Determine the [x, y] coordinate at the center of the cell enclosing the given text.  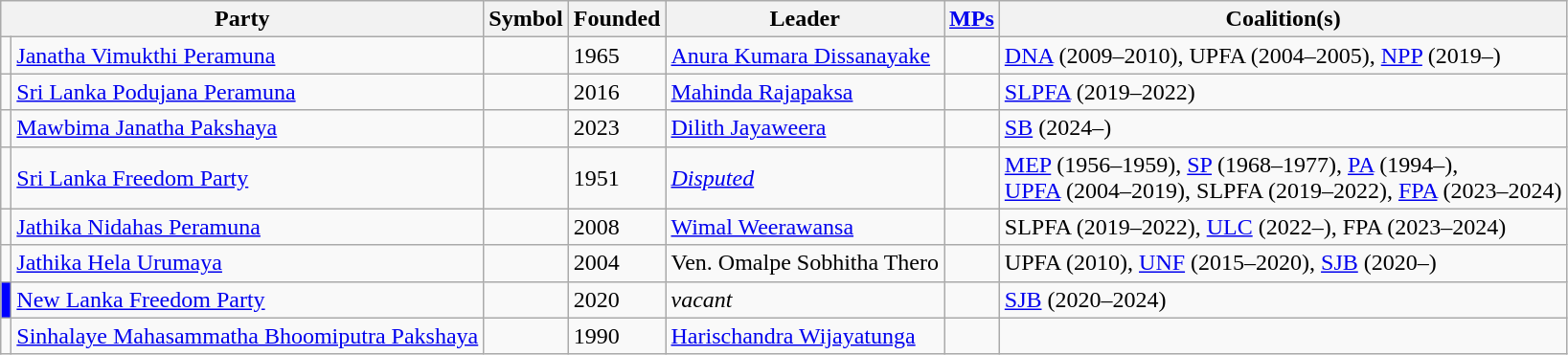
Janatha Vimukthi Peramuna [247, 55]
Mahinda Rajapaksa [805, 92]
Anura Kumara Dissanayake [805, 55]
Jathika Nidahas Peramuna [247, 227]
SLPFA (2019–2022) [1284, 92]
SLPFA (2019–2022), ULC (2022–), FPA (2023–2024) [1284, 227]
2023 [617, 128]
Disputed [805, 178]
MEP (1956–1959), SP (1968–1977), PA (1994–),UPFA (2004–2019), SLPFA (2019–2022), FPA (2023–2024) [1284, 178]
SB (2024–) [1284, 128]
New Lanka Freedom Party [247, 300]
MPs [972, 19]
1990 [617, 336]
Founded [617, 19]
1965 [617, 55]
Leader [805, 19]
Sri Lanka Podujana Peramuna [247, 92]
Coalition(s) [1284, 19]
Jathika Hela Urumaya [247, 263]
Dilith Jayaweera [805, 128]
Sri Lanka Freedom Party [247, 178]
DNA (2009–2010), UPFA (2004–2005), NPP (2019–) [1284, 55]
2004 [617, 263]
Wimal Weerawansa [805, 227]
Harischandra Wijayatunga [805, 336]
2008 [617, 227]
Sinhalaye Mahasammatha Bhoomiputra Pakshaya [247, 336]
Party [242, 19]
SJB (2020–2024) [1284, 300]
2016 [617, 92]
1951 [617, 178]
UPFA (2010), UNF (2015–2020), SJB (2020–) [1284, 263]
Ven. Omalpe Sobhitha Thero [805, 263]
Symbol [526, 19]
2020 [617, 300]
vacant [805, 300]
Mawbima Janatha Pakshaya [247, 128]
